For the text-containing cell, return its midpoint in [X, Y] coordinate format. 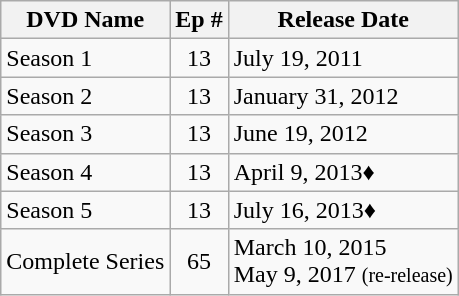
July 19, 2011 [343, 58]
DVD Name [86, 20]
Season 4 [86, 172]
Season 3 [86, 134]
June 19, 2012 [343, 134]
Ep # [199, 20]
Season 2 [86, 96]
March 10, 2015May 9, 2017 (re-release) [343, 262]
65 [199, 262]
April 9, 2013♦ [343, 172]
Release Date [343, 20]
Complete Series [86, 262]
July 16, 2013♦ [343, 210]
Season 1 [86, 58]
January 31, 2012 [343, 96]
Season 5 [86, 210]
